Return the (x, y) coordinate for the center point of the cell that contains the specified text.  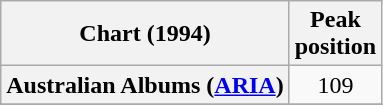
Australian Albums (ARIA) (145, 85)
109 (335, 85)
Peak position (335, 34)
Chart (1994) (145, 34)
